Detect which cell encompasses the target text, then output its (X, Y) center coordinate. 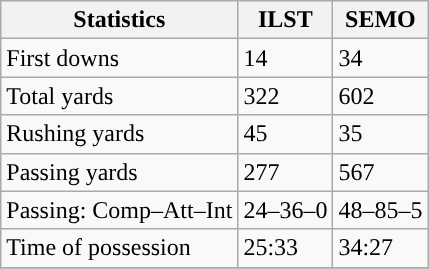
SEMO (380, 20)
602 (380, 96)
Total yards (120, 96)
Passing yards (120, 172)
35 (380, 134)
322 (286, 96)
Passing: Comp–Att–Int (120, 210)
Statistics (120, 20)
34 (380, 58)
567 (380, 172)
25:33 (286, 248)
45 (286, 134)
Rushing yards (120, 134)
24–36–0 (286, 210)
Time of possession (120, 248)
277 (286, 172)
ILST (286, 20)
34:27 (380, 248)
14 (286, 58)
First downs (120, 58)
48–85–5 (380, 210)
